Locate the cell with the specified text and output its (X, Y) center coordinate. 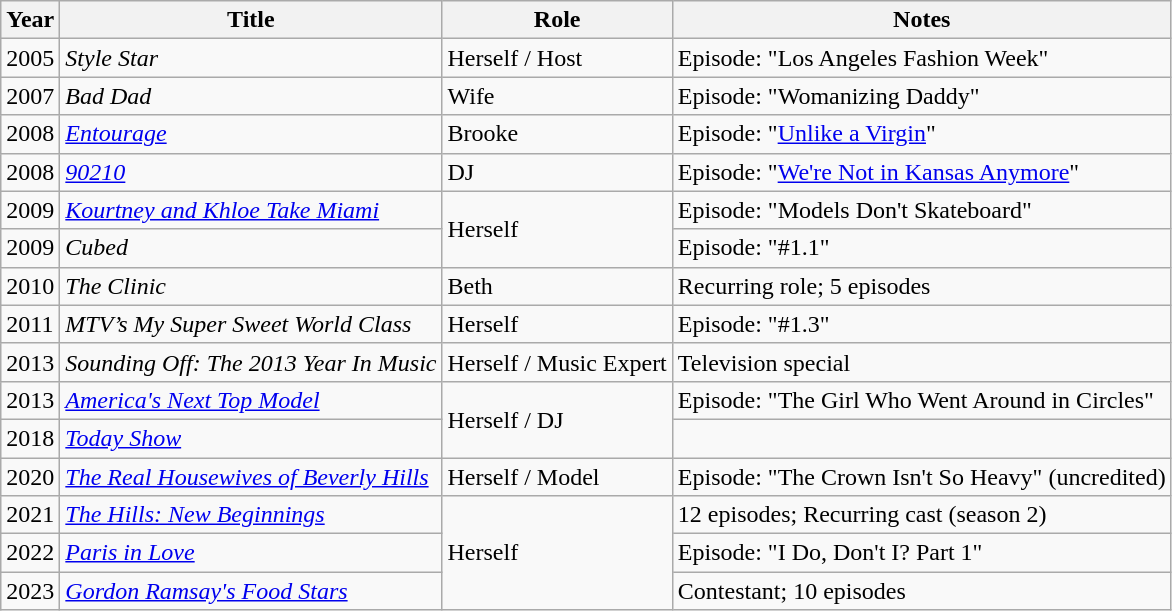
Herself / Model (557, 477)
90210 (251, 172)
Episode: "I Do, Don't I? Part 1" (922, 553)
Notes (922, 20)
Episode: "#1.1" (922, 248)
Gordon Ramsay's Food Stars (251, 591)
2005 (30, 58)
MTV’s My Super Sweet World Class (251, 324)
America's Next Top Model (251, 400)
Episode: "Los Angeles Fashion Week" (922, 58)
Episode: "The Crown Isn't So Heavy" (uncredited) (922, 477)
2007 (30, 96)
Sounding Off: The 2013 Year In Music (251, 362)
Entourage (251, 134)
2021 (30, 515)
Episode: "#1.3" (922, 324)
The Hills: New Beginnings (251, 515)
Paris in Love (251, 553)
Episode: "Unlike a Virgin" (922, 134)
Herself / Host (557, 58)
Episode: "Womanizing Daddy" (922, 96)
Kourtney and Khloe Take Miami (251, 210)
2010 (30, 286)
Wife (557, 96)
2018 (30, 438)
12 episodes; Recurring cast (season 2) (922, 515)
2022 (30, 553)
Bad Dad (251, 96)
Episode: "The Girl Who Went Around in Circles" (922, 400)
2023 (30, 591)
2011 (30, 324)
Year (30, 20)
Brooke (557, 134)
Title (251, 20)
Episode: "We're Not in Kansas Anymore" (922, 172)
Herself / Music Expert (557, 362)
Episode: "Models Don't Skateboard" (922, 210)
The Real Housewives of Beverly Hills (251, 477)
Herself / DJ (557, 419)
The Clinic (251, 286)
Recurring role; 5 episodes (922, 286)
Style Star (251, 58)
Contestant; 10 episodes (922, 591)
Beth (557, 286)
Television special (922, 362)
Role (557, 20)
Cubed (251, 248)
2020 (30, 477)
Today Show (251, 438)
DJ (557, 172)
